Scan for the cell matching the given text and deliver its (x, y) coordinate at center. 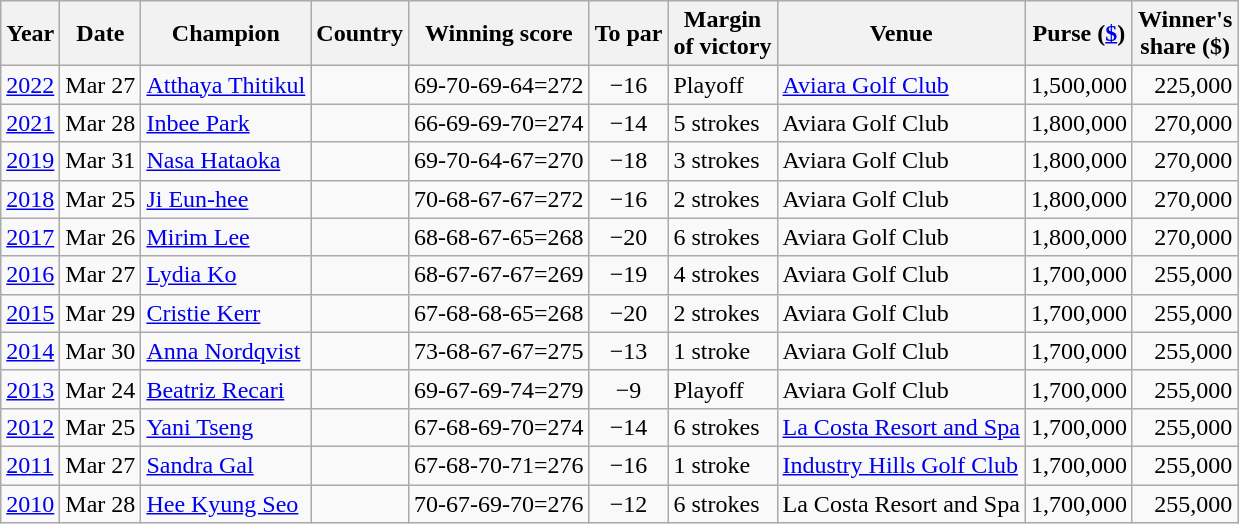
Industry Hills Golf Club (901, 465)
2015 (30, 313)
Inbee Park (226, 123)
67-68-70-71=276 (500, 465)
Hee Kyung Seo (226, 503)
Date (100, 34)
Cristie Kerr (226, 313)
Anna Nordqvist (226, 351)
73-68-67-67=275 (500, 351)
69-67-69-74=279 (500, 389)
5 strokes (722, 123)
Purse ($) (1078, 34)
Champion (226, 34)
70-68-67-67=272 (500, 199)
Winning score (500, 34)
66-69-69-70=274 (500, 123)
Mar 31 (100, 161)
2011 (30, 465)
2012 (30, 427)
−9 (628, 389)
Winner'sshare ($) (1184, 34)
225,000 (1184, 85)
−12 (628, 503)
2010 (30, 503)
2019 (30, 161)
Ji Eun-hee (226, 199)
4 strokes (722, 275)
−18 (628, 161)
Nasa Hataoka (226, 161)
2014 (30, 351)
70-67-69-70=276 (500, 503)
Year (30, 34)
To par (628, 34)
Mar 26 (100, 237)
2022 (30, 85)
Yani Tseng (226, 427)
Mar 29 (100, 313)
69-70-64-67=270 (500, 161)
1,500,000 (1078, 85)
68-67-67-67=269 (500, 275)
3 strokes (722, 161)
Mar 24 (100, 389)
Venue (901, 34)
Marginof victory (722, 34)
Mar 30 (100, 351)
Lydia Ko (226, 275)
2016 (30, 275)
68-68-67-65=268 (500, 237)
67-68-68-65=268 (500, 313)
67-68-69-70=274 (500, 427)
2013 (30, 389)
−13 (628, 351)
Mirim Lee (226, 237)
2021 (30, 123)
Beatriz Recari (226, 389)
Atthaya Thitikul (226, 85)
2018 (30, 199)
2017 (30, 237)
69-70-69-64=272 (500, 85)
Country (360, 34)
−19 (628, 275)
Sandra Gal (226, 465)
